Determine the (x, y) coordinate at the center of the cell enclosing the given text.  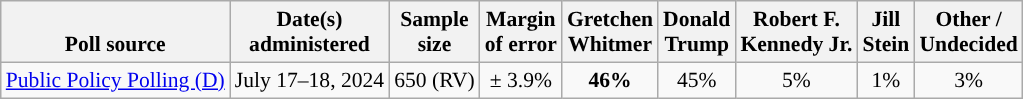
650 (RV) (434, 80)
1% (886, 80)
Samplesize (434, 32)
± 3.9% (521, 80)
Marginof error (521, 32)
46% (610, 80)
3% (968, 80)
DonaldTrump (696, 32)
Other /Undecided (968, 32)
JillStein (886, 32)
Public Policy Polling (D) (116, 80)
5% (796, 80)
45% (696, 80)
Poll source (116, 32)
July 17–18, 2024 (310, 80)
Robert F.Kennedy Jr. (796, 32)
GretchenWhitmer (610, 32)
Date(s)administered (310, 32)
